Return the (x, y) coordinate for the center point of the cell that contains the specified text.  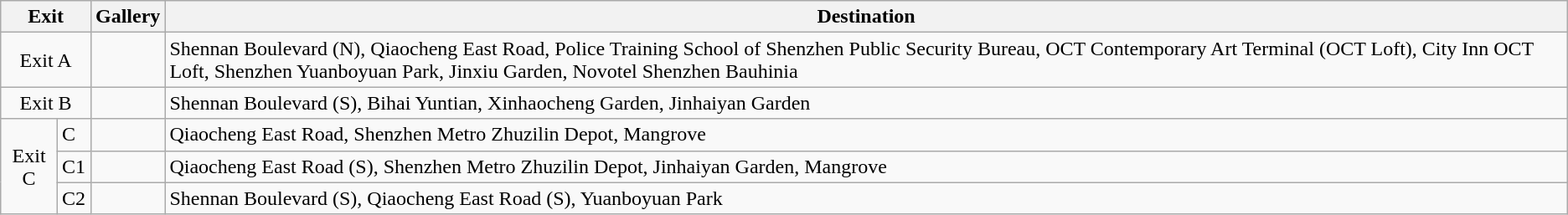
C2 (74, 198)
Exit A (46, 60)
Qiaocheng East Road, Shenzhen Metro Zhuzilin Depot, Mangrove (866, 135)
C (74, 135)
Gallery (127, 17)
Exit B (46, 103)
C1 (74, 166)
Shennan Boulevard (S), Bihai Yuntian, Xinhaocheng Garden, Jinhaiyan Garden (866, 103)
Destination (866, 17)
Exit C (29, 166)
Qiaocheng East Road (S), Shenzhen Metro Zhuzilin Depot, Jinhaiyan Garden, Mangrove (866, 166)
Shennan Boulevard (S), Qiaocheng East Road (S), Yuanboyuan Park (866, 198)
Exit (46, 17)
